For the text-containing cell, return its midpoint in [X, Y] coordinate format. 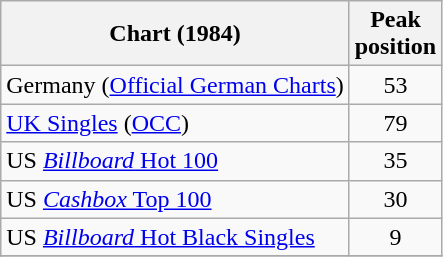
US Billboard Hot 100 [175, 161]
UK Singles (OCC) [175, 123]
30 [395, 199]
Peakposition [395, 34]
Germany (Official German Charts) [175, 85]
79 [395, 123]
Chart (1984) [175, 34]
35 [395, 161]
US Billboard Hot Black Singles [175, 237]
9 [395, 237]
53 [395, 85]
US Cashbox Top 100 [175, 199]
